Output the [x, y] coordinate of the center of the cell containing the given text.  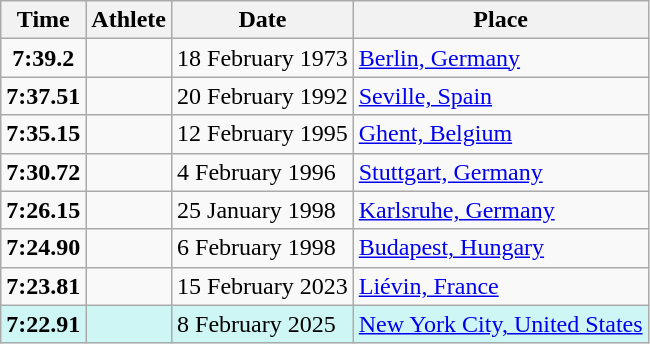
7:23.81 [44, 286]
Berlin, Germany [500, 58]
7:39.2 [44, 58]
7:24.90 [44, 248]
Budapest, Hungary [500, 248]
Athlete [129, 20]
7:37.51 [44, 96]
Place [500, 20]
15 February 2023 [263, 286]
7:22.91 [44, 324]
Karlsruhe, Germany [500, 210]
8 February 2025 [263, 324]
Stuttgart, Germany [500, 172]
Liévin, France [500, 286]
Date [263, 20]
Time [44, 20]
4 February 1996 [263, 172]
7:26.15 [44, 210]
18 February 1973 [263, 58]
7:35.15 [44, 134]
Seville, Spain [500, 96]
25 January 1998 [263, 210]
7:30.72 [44, 172]
20 February 1992 [263, 96]
6 February 1998 [263, 248]
Ghent, Belgium [500, 134]
12 February 1995 [263, 134]
New York City, United States [500, 324]
